For the text-containing cell, return its midpoint in [X, Y] coordinate format. 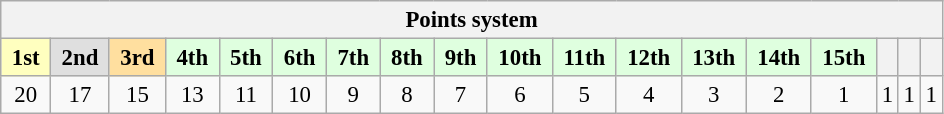
8th [407, 58]
2nd [80, 58]
9th [461, 58]
8 [407, 95]
4th [192, 58]
14th [778, 58]
9 [353, 95]
10 [300, 95]
3rd [137, 58]
13th [714, 58]
7th [353, 58]
10th [520, 58]
15th [844, 58]
11th [584, 58]
4 [648, 95]
13 [192, 95]
11 [246, 95]
17 [80, 95]
15 [137, 95]
20 [26, 95]
1st [26, 58]
6th [300, 58]
Points system [472, 20]
7 [461, 95]
3 [714, 95]
12th [648, 58]
2 [778, 95]
6 [520, 95]
5 [584, 95]
5th [246, 58]
